Detect which cell encompasses the target text, then output its [x, y] center coordinate. 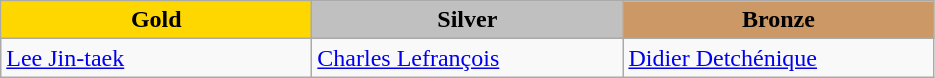
Gold [156, 20]
Bronze [778, 20]
Silver [468, 20]
Charles Lefrançois [468, 58]
Didier Detchénique [778, 58]
Lee Jin-taek [156, 58]
